For the text-containing cell, return its midpoint in [x, y] coordinate format. 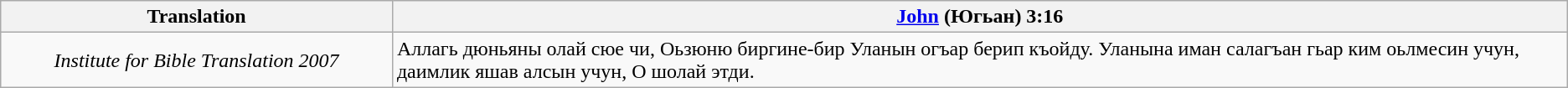
Institute for Bible Translation 2007 [197, 60]
John (Югьан) 3:16 [980, 17]
Translation [197, 17]
